Output the (X, Y) coordinate of the center of the cell containing the given text.  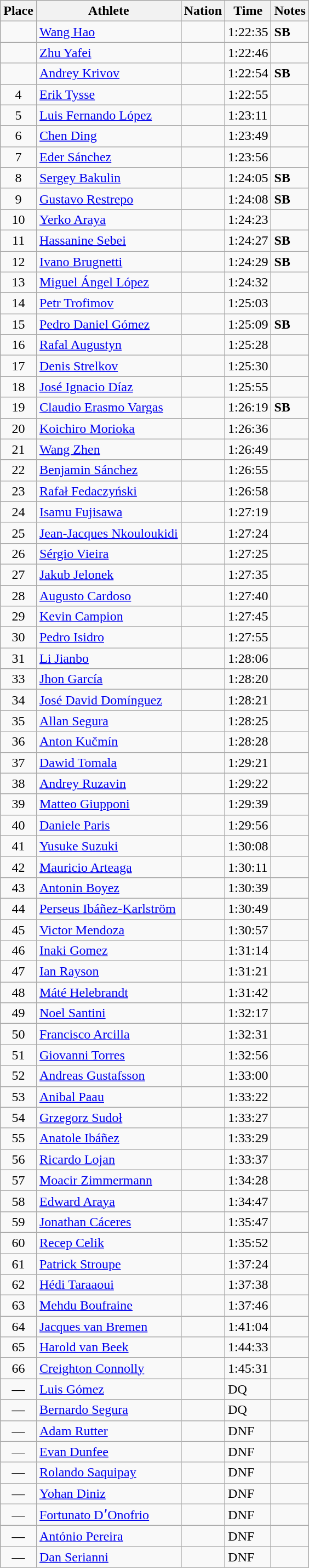
1:45:31 (248, 1368)
Perseus Ibáñez-Karlström (108, 909)
1:31:21 (248, 972)
1:25:30 (248, 366)
Recep Celik (108, 1243)
Ricardo Lojan (108, 1159)
1:28:21 (248, 700)
1:24:27 (248, 240)
37 (19, 763)
47 (19, 972)
62 (19, 1285)
Rolando Saquipay (108, 1473)
50 (19, 1034)
Anton Kučmín (108, 742)
Denis Strelkov (108, 366)
Andrey Krivov (108, 74)
4 (19, 94)
46 (19, 951)
1:22:35 (248, 32)
Petr Trofimov (108, 303)
José David Domínguez (108, 700)
1:24:29 (248, 262)
Wang Zhen (108, 449)
Eder Sánchez (108, 157)
1:35:52 (248, 1243)
Ian Rayson (108, 972)
Jhon García (108, 679)
1:33:00 (248, 1076)
1:31:42 (248, 992)
1:29:39 (248, 804)
1:23:11 (248, 115)
26 (19, 554)
66 (19, 1368)
1:33:37 (248, 1159)
38 (19, 783)
Andreas Gustafsson (108, 1076)
Mauricio Arteaga (108, 867)
17 (19, 366)
1:37:38 (248, 1285)
1:29:56 (248, 825)
1:33:22 (248, 1097)
Li Jianbo (108, 658)
Bernardo Segura (108, 1410)
Daniele Paris (108, 825)
55 (19, 1138)
59 (19, 1222)
Isamu Fujisawa (108, 512)
Yohan Diniz (108, 1493)
8 (19, 178)
Adam Rutter (108, 1431)
29 (19, 617)
Mehdu Boufraine (108, 1306)
58 (19, 1201)
Andrey Ruzavin (108, 783)
36 (19, 742)
Jean-Jacques Nkouloukidi (108, 533)
Matteo Giupponi (108, 804)
52 (19, 1076)
15 (19, 324)
45 (19, 930)
14 (19, 303)
1:29:21 (248, 763)
48 (19, 992)
1:29:22 (248, 783)
1:22:54 (248, 74)
23 (19, 491)
1:23:56 (248, 157)
Creighton Connolly (108, 1368)
1:37:24 (248, 1264)
Fortunato DʼOnofrio (108, 1515)
30 (19, 638)
Inaki Gomez (108, 951)
1:24:08 (248, 199)
1:30:11 (248, 867)
1:27:40 (248, 595)
31 (19, 658)
9 (19, 199)
1:25:09 (248, 324)
1:41:04 (248, 1327)
Athlete (108, 11)
40 (19, 825)
José Ignacio Díaz (108, 387)
Chen Ding (108, 136)
Erik Tysse (108, 94)
Giovanni Torres (108, 1055)
Place (19, 11)
11 (19, 240)
Yusuke Suzuki (108, 846)
Gustavo Restrepo (108, 199)
12 (19, 262)
1:32:56 (248, 1055)
49 (19, 1013)
21 (19, 449)
1:26:36 (248, 428)
5 (19, 115)
Allan Segura (108, 721)
1:32:17 (248, 1013)
1:32:31 (248, 1034)
Francisco Arcilla (108, 1034)
Evan Dunfee (108, 1452)
44 (19, 909)
7 (19, 157)
Hédi Taraaoui (108, 1285)
Claudio Erasmo Vargas (108, 408)
1:27:55 (248, 638)
Patrick Stroupe (108, 1264)
Pedro Daniel Gómez (108, 324)
Noel Santini (108, 1013)
Victor Mendoza (108, 930)
1:33:29 (248, 1138)
1:30:49 (248, 909)
1:22:46 (248, 53)
Dan Serianni (108, 1557)
63 (19, 1306)
Grzegorz Sudoł (108, 1118)
34 (19, 700)
Jonathan Cáceres (108, 1222)
1:30:39 (248, 888)
1:33:27 (248, 1118)
Antonin Boyez (108, 888)
1:34:28 (248, 1180)
1:37:46 (248, 1306)
1:26:49 (248, 449)
54 (19, 1118)
1:35:47 (248, 1222)
22 (19, 470)
1:27:24 (248, 533)
1:27:35 (248, 574)
Notes (290, 11)
20 (19, 428)
Nation (203, 11)
Dawid Tomala (108, 763)
6 (19, 136)
1:23:49 (248, 136)
1:26:55 (248, 470)
Ivano Brugnetti (108, 262)
42 (19, 867)
Máté Helebrandt (108, 992)
1:30:57 (248, 930)
Luis Fernando López (108, 115)
1:26:58 (248, 491)
Miguel Ángel López (108, 283)
13 (19, 283)
Jakub Jelonek (108, 574)
Rafal Augustyn (108, 345)
Luis Gómez (108, 1389)
1:27:19 (248, 512)
41 (19, 846)
Hassanine Sebei (108, 240)
Kevin Campion (108, 617)
Wang Hao (108, 32)
1:24:05 (248, 178)
57 (19, 1180)
Sérgio Vieira (108, 554)
Rafał Fedaczyński (108, 491)
Moacir Zimmermann (108, 1180)
Sergey Bakulin (108, 178)
19 (19, 408)
Harold van Beek (108, 1347)
1:28:20 (248, 679)
64 (19, 1327)
1:24:32 (248, 283)
1:25:03 (248, 303)
28 (19, 595)
Koichiro Morioka (108, 428)
10 (19, 219)
1:27:45 (248, 617)
1:25:55 (248, 387)
Pedro Isidro (108, 638)
Yerko Araya (108, 219)
Anatole Ibáñez (108, 1138)
16 (19, 345)
18 (19, 387)
33 (19, 679)
60 (19, 1243)
Time (248, 11)
1:24:23 (248, 219)
53 (19, 1097)
1:34:47 (248, 1201)
Benjamin Sánchez (108, 470)
27 (19, 574)
35 (19, 721)
51 (19, 1055)
Anibal Paau (108, 1097)
1:26:19 (248, 408)
António Pereira (108, 1536)
1:27:25 (248, 554)
Augusto Cardoso (108, 595)
24 (19, 512)
1:28:06 (248, 658)
25 (19, 533)
1:28:25 (248, 721)
1:25:28 (248, 345)
56 (19, 1159)
1:22:55 (248, 94)
Zhu Yafei (108, 53)
Edward Araya (108, 1201)
1:31:14 (248, 951)
Jacques van Bremen (108, 1327)
61 (19, 1264)
43 (19, 888)
1:44:33 (248, 1347)
39 (19, 804)
1:30:08 (248, 846)
65 (19, 1347)
1:28:28 (248, 742)
